Capture the cell that displays the provided text and extract its [X, Y] central coordinate. 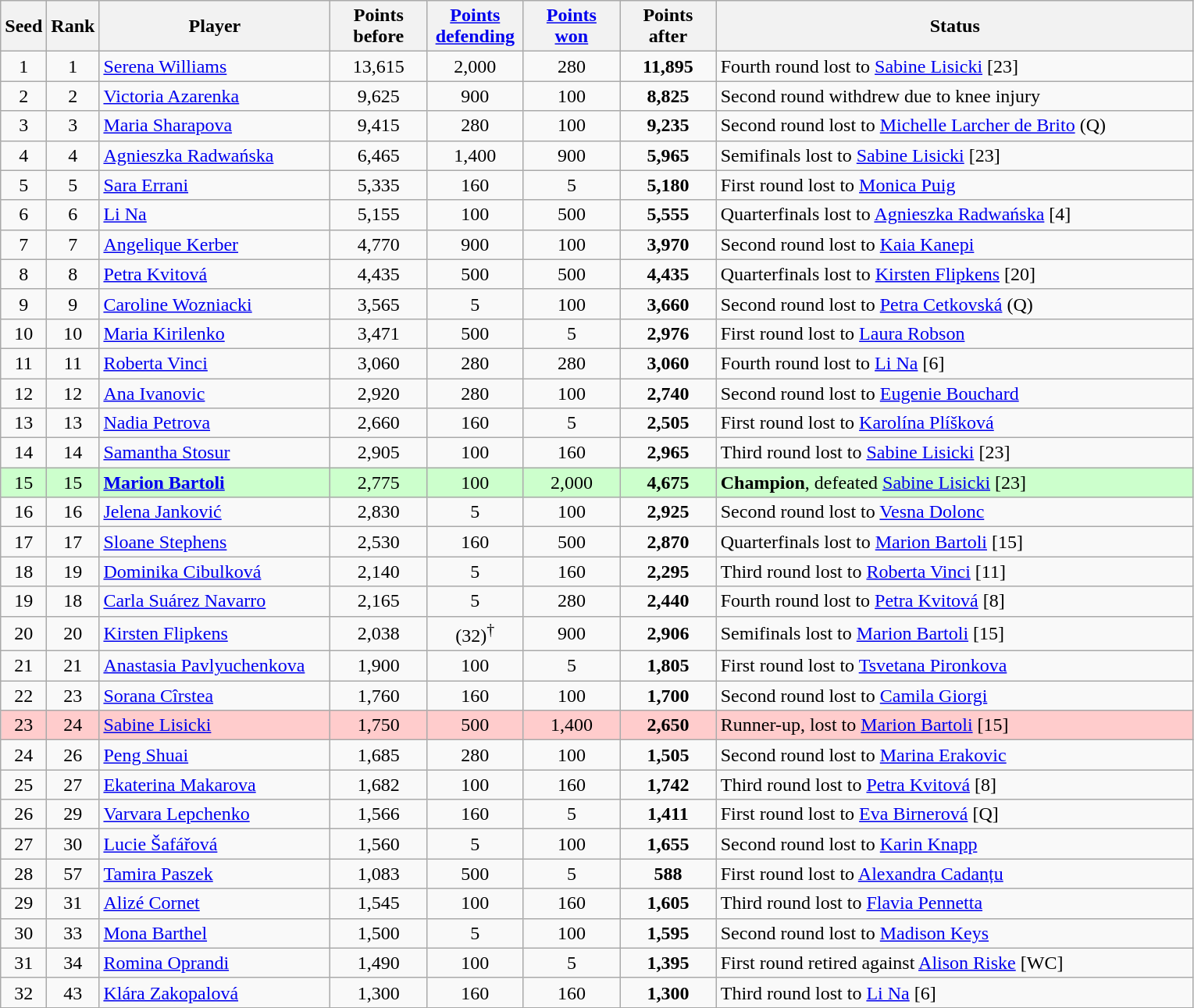
2,775 [379, 483]
1,566 [379, 814]
Second round lost to Camila Giorgi [954, 696]
9,415 [379, 126]
Status [954, 27]
1,760 [379, 696]
Quarterfinals lost to Marion Bartoli [15] [954, 542]
Semifinals lost to Sabine Lisicki [23] [954, 155]
1,742 [668, 785]
2,740 [668, 393]
1,682 [379, 785]
2,440 [668, 601]
First round lost to Tsvetana Pironkova [954, 666]
Serena Williams [215, 66]
3,660 [668, 304]
2,906 [668, 634]
4,675 [668, 483]
2,650 [668, 725]
13,615 [379, 66]
25 [23, 785]
Carla Suárez Navarro [215, 601]
Sara Errani [215, 185]
4,770 [379, 244]
Victoria Azarenka [215, 96]
11,895 [668, 66]
First round lost to Karolína Plíšková [954, 423]
Second round lost to Eugenie Bouchard [954, 393]
Second round withdrew due to knee injury [954, 96]
Klára Zakopalová [215, 992]
Second round lost to Kaia Kanepi [954, 244]
First round lost to Alexandra Cadanțu [954, 874]
1,545 [379, 903]
5,555 [668, 215]
2,038 [379, 634]
1,605 [668, 903]
Player [215, 27]
2,660 [379, 423]
Fourth round lost to Li Na [6] [954, 363]
Agnieszka Radwańska [215, 155]
2,830 [379, 512]
5,180 [668, 185]
1,505 [668, 755]
Tamira Paszek [215, 874]
Caroline Wozniacki [215, 304]
Kirsten Flipkens [215, 634]
Points won [572, 27]
Points before [379, 27]
Sloane Stephens [215, 542]
Third round lost to Li Na [6] [954, 992]
1,411 [668, 814]
33 [73, 933]
1,750 [379, 725]
Second round lost to Vesna Dolonc [954, 512]
1,490 [379, 963]
Peng Shuai [215, 755]
3,471 [379, 333]
Points after [668, 27]
34 [73, 963]
Second round lost to Marina Erakovic [954, 755]
Second round lost to Michelle Larcher de Brito (Q) [954, 126]
1,083 [379, 874]
5,965 [668, 155]
Dominika Cibulková [215, 572]
Alizé Cornet [215, 903]
1,560 [379, 844]
2,920 [379, 393]
First round lost to Eva Birnerová [Q] [954, 814]
32 [23, 992]
57 [73, 874]
First round lost to Monica Puig [954, 185]
Fourth round lost to Sabine Lisicki [23] [954, 66]
Third round lost to Roberta Vinci [11] [954, 572]
Samantha Stosur [215, 453]
6,465 [379, 155]
Marion Bartoli [215, 483]
3,565 [379, 304]
Anastasia Pavlyuchenkova [215, 666]
Roberta Vinci [215, 363]
Points defending [476, 27]
Petra Kvitová [215, 274]
3,970 [668, 244]
1,500 [379, 933]
Maria Kirilenko [215, 333]
1,900 [379, 666]
Lucie Šafářová [215, 844]
2,965 [668, 453]
2,925 [668, 512]
Second round lost to Petra Cetkovská (Q) [954, 304]
1,700 [668, 696]
9,625 [379, 96]
Semifinals lost to Marion Bartoli [15] [954, 634]
2,165 [379, 601]
22 [23, 696]
1,685 [379, 755]
2,530 [379, 542]
Quarterfinals lost to Agnieszka Radwańska [4] [954, 215]
Third round lost to Petra Kvitová [8] [954, 785]
Ekaterina Makarova [215, 785]
9,235 [668, 126]
2,870 [668, 542]
Champion, defeated Sabine Lisicki [23] [954, 483]
43 [73, 992]
2,976 [668, 333]
Rank [73, 27]
Angelique Kerber [215, 244]
1,805 [668, 666]
Third round lost to Flavia Pennetta [954, 903]
2,140 [379, 572]
Romina Oprandi [215, 963]
2,295 [668, 572]
Seed [23, 27]
Nadia Petrova [215, 423]
Jelena Janković [215, 512]
Li Na [215, 215]
1,655 [668, 844]
Second round lost to Karin Knapp [954, 844]
Varvara Lepchenko [215, 814]
First round lost to Laura Robson [954, 333]
(32)† [476, 634]
Fourth round lost to Petra Kvitová [8] [954, 601]
Third round lost to Sabine Lisicki [23] [954, 453]
2,905 [379, 453]
5,155 [379, 215]
2,505 [668, 423]
Quarterfinals lost to Kirsten Flipkens [20] [954, 274]
Second round lost to Madison Keys [954, 933]
1,395 [668, 963]
Sabine Lisicki [215, 725]
Mona Barthel [215, 933]
5,335 [379, 185]
Runner-up, lost to Marion Bartoli [15] [954, 725]
28 [23, 874]
Ana Ivanovic [215, 393]
Sorana Cîrstea [215, 696]
First round retired against Alison Riske [WC] [954, 963]
Maria Sharapova [215, 126]
8,825 [668, 96]
588 [668, 874]
1,595 [668, 933]
